Provide the [X, Y] coordinate of the cell's center where the given text is located.  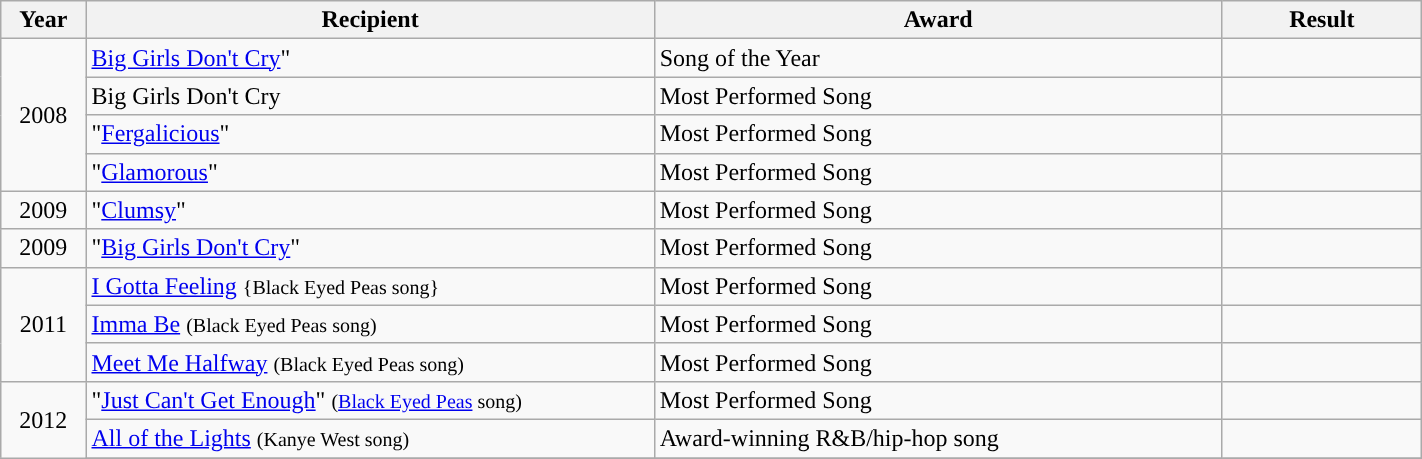
"Just Can't Get Enough" (Black Eyed Peas song) [370, 400]
Song of the Year [938, 58]
Meet Me Halfway (Black Eyed Peas song) [370, 362]
Imma Be (Black Eyed Peas song) [370, 324]
All of the Lights (Kanye West song) [370, 438]
"Clumsy" [370, 210]
Big Girls Don't Cry [370, 96]
"Fergalicious" [370, 134]
2012 [44, 419]
Recipient [370, 20]
Result [1322, 20]
"Big Girls Don't Cry" [370, 248]
Award [938, 20]
Year [44, 20]
2008 [44, 115]
I Gotta Feeling {Black Eyed Peas song} [370, 286]
Award-winning R&B/hip-hop song [938, 438]
"Glamorous" [370, 172]
2011 [44, 324]
Big Girls Don't Cry" [370, 58]
